Detect which cell encompasses the target text, then output its (X, Y) center coordinate. 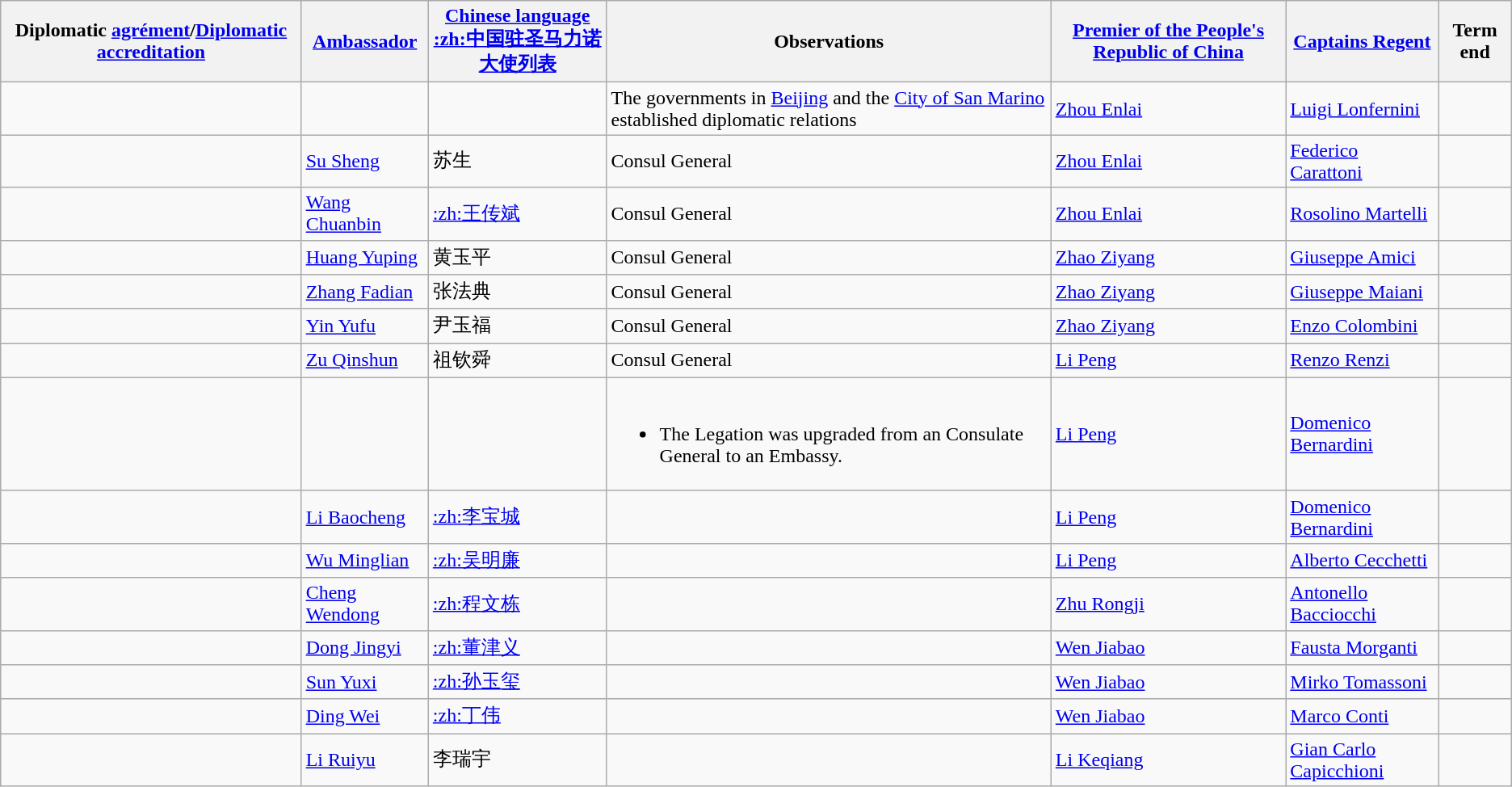
Fausta Morganti (1362, 648)
Su Sheng (365, 162)
Li Ruiyu (365, 760)
Enzo Colombini (1362, 326)
:zh:王传斌 (517, 213)
Wu Minglian (365, 561)
Observations (829, 42)
Luigi Lonfernini (1362, 108)
Chinese language:zh:中国驻圣马力诺大使列表 (517, 42)
黄玉平 (517, 257)
:zh:李宝城 (517, 517)
Ding Wei (365, 716)
Cheng Wendong (365, 604)
Renzo Renzi (1362, 360)
祖钦舜 (517, 360)
尹玉福 (517, 326)
Rosolino Martelli (1362, 213)
Term end (1475, 42)
苏生 (517, 162)
Yin Yufu (365, 326)
:zh:丁伟 (517, 716)
Federico Carattoni (1362, 162)
Sun Yuxi (365, 682)
The governments in Beijing and the City of San Marino established diplomatic relations (829, 108)
:zh:董津义 (517, 648)
Alberto Cecchetti (1362, 561)
Huang Yuping (365, 257)
The Legation was upgraded from an Consulate General to an Embassy. (829, 434)
Diplomatic agrément/Diplomatic accreditation (151, 42)
Captains Regent (1362, 42)
Zhu Rongji (1168, 604)
李瑞宇 (517, 760)
张法典 (517, 292)
Dong Jingyi (365, 648)
Zhang Fadian (365, 292)
Mirko Tomassoni (1362, 682)
Marco Conti (1362, 716)
Gian Carlo Capicchioni (1362, 760)
:zh:孙玉玺 (517, 682)
:zh:程文栋 (517, 604)
:zh:吴明廉 (517, 561)
Giuseppe Amici (1362, 257)
Ambassador (365, 42)
Li Baocheng (365, 517)
Giuseppe Maiani (1362, 292)
Li Keqiang (1168, 760)
Zu Qinshun (365, 360)
Premier of the People's Republic of China (1168, 42)
Wang Chuanbin (365, 213)
Antonello Bacciocchi (1362, 604)
